Capture the cell that displays the provided text and extract its [x, y] central coordinate. 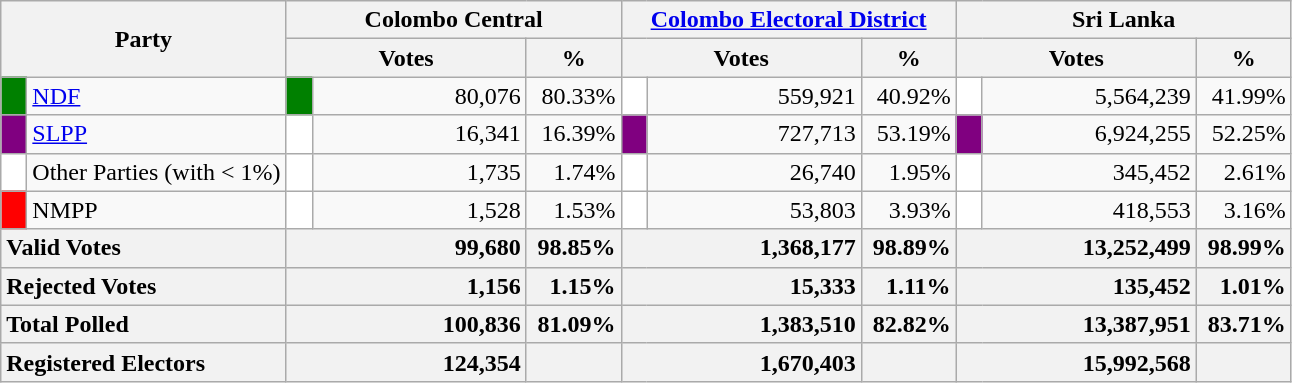
15,333 [741, 286]
559,921 [754, 96]
NDF [156, 96]
3.93% [908, 210]
16.39% [574, 134]
1.74% [574, 172]
15,992,568 [1076, 362]
52.25% [1244, 134]
Registered Electors [144, 362]
1,735 [419, 172]
1.95% [908, 172]
41.99% [1244, 96]
98.99% [1244, 248]
2.61% [1244, 172]
16,341 [419, 134]
Party [144, 39]
53.19% [908, 134]
13,252,499 [1076, 248]
SLPP [156, 134]
81.09% [574, 324]
1.11% [908, 286]
26,740 [754, 172]
53,803 [754, 210]
727,713 [754, 134]
Other Parties (with < 1%) [156, 172]
1,528 [419, 210]
Total Polled [144, 324]
345,452 [1089, 172]
83.71% [1244, 324]
1,156 [406, 286]
82.82% [908, 324]
3.16% [1244, 210]
418,553 [1089, 210]
100,836 [406, 324]
1.15% [574, 286]
Valid Votes [144, 248]
1,368,177 [741, 248]
1.01% [1244, 286]
40.92% [908, 96]
Rejected Votes [144, 286]
99,680 [406, 248]
124,354 [406, 362]
1,383,510 [741, 324]
1.53% [574, 210]
1,670,403 [741, 362]
98.89% [908, 248]
Sri Lanka [1124, 20]
135,452 [1076, 286]
80,076 [419, 96]
13,387,951 [1076, 324]
80.33% [574, 96]
Colombo Electoral District [788, 20]
5,564,239 [1089, 96]
NMPP [156, 210]
98.85% [574, 248]
Colombo Central [454, 20]
6,924,255 [1089, 134]
